Output the (X, Y) coordinate of the center of the cell containing the given text.  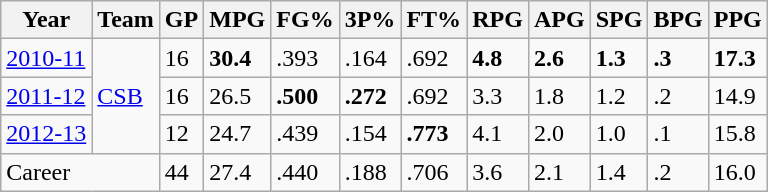
2.1 (559, 172)
3.3 (498, 96)
.393 (305, 58)
.706 (434, 172)
.1 (678, 134)
.164 (370, 58)
Team (126, 20)
27.4 (238, 172)
4.8 (498, 58)
1.8 (559, 96)
.272 (370, 96)
2012-13 (46, 134)
SPG (619, 20)
2011-12 (46, 96)
1.4 (619, 172)
.500 (305, 96)
12 (181, 134)
30.4 (238, 58)
FG% (305, 20)
1.0 (619, 134)
APG (559, 20)
BPG (678, 20)
1.2 (619, 96)
PPG (738, 20)
.440 (305, 172)
15.8 (738, 134)
44 (181, 172)
.439 (305, 134)
17.3 (738, 58)
3.6 (498, 172)
16.0 (738, 172)
.154 (370, 134)
.773 (434, 134)
4.1 (498, 134)
MPG (238, 20)
GP (181, 20)
2.0 (559, 134)
24.7 (238, 134)
3P% (370, 20)
FT% (434, 20)
26.5 (238, 96)
2010-11 (46, 58)
RPG (498, 20)
.3 (678, 58)
1.3 (619, 58)
Career (80, 172)
2.6 (559, 58)
CSB (126, 96)
.188 (370, 172)
Year (46, 20)
14.9 (738, 96)
